Capture the cell that displays the provided text and extract its (X, Y) central coordinate. 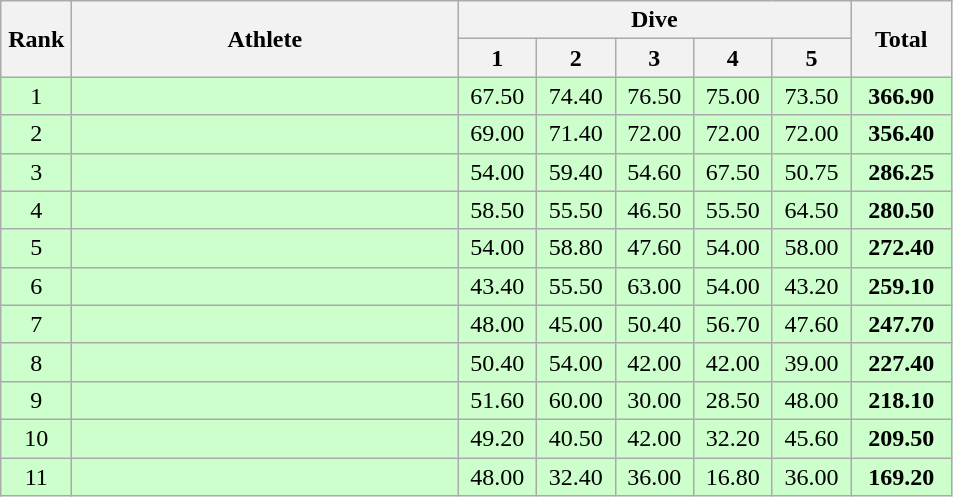
366.90 (902, 96)
56.70 (734, 324)
Total (902, 39)
286.25 (902, 172)
49.20 (498, 438)
46.50 (654, 210)
28.50 (734, 400)
259.10 (902, 286)
11 (36, 477)
60.00 (576, 400)
58.50 (498, 210)
272.40 (902, 248)
75.00 (734, 96)
74.40 (576, 96)
54.60 (654, 172)
32.40 (576, 477)
Dive (654, 20)
227.40 (902, 362)
45.00 (576, 324)
32.20 (734, 438)
30.00 (654, 400)
69.00 (498, 134)
280.50 (902, 210)
10 (36, 438)
16.80 (734, 477)
51.60 (498, 400)
40.50 (576, 438)
76.50 (654, 96)
58.00 (812, 248)
71.40 (576, 134)
247.70 (902, 324)
209.50 (902, 438)
45.60 (812, 438)
43.40 (498, 286)
50.75 (812, 172)
73.50 (812, 96)
64.50 (812, 210)
63.00 (654, 286)
218.10 (902, 400)
Athlete (265, 39)
58.80 (576, 248)
7 (36, 324)
59.40 (576, 172)
6 (36, 286)
8 (36, 362)
9 (36, 400)
Rank (36, 39)
169.20 (902, 477)
43.20 (812, 286)
356.40 (902, 134)
39.00 (812, 362)
